From the cell containing the given text, extract its center point as (X, Y) coordinate. 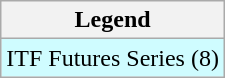
ITF Futures Series (8) (113, 58)
Legend (113, 20)
